Search for the cell housing the specified text and yield its (X, Y) center coordinate. 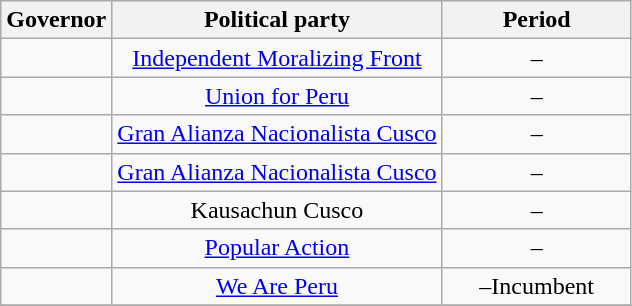
Popular Action (277, 248)
–Incumbent (536, 286)
Independent Moralizing Front (277, 58)
Union for Peru (277, 96)
We Are Peru (277, 286)
Governor (56, 20)
Political party (277, 20)
Kausachun Cusco (277, 210)
Period (536, 20)
